Pinpoint the cell where the given text exists, returning its [X, Y] midpoint coordinate. 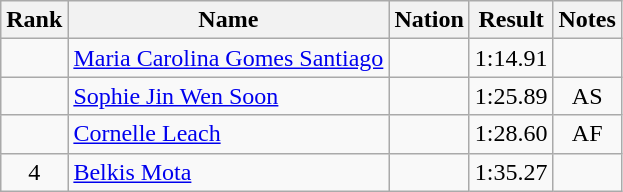
4 [34, 172]
Cornelle Leach [228, 134]
Maria Carolina Gomes Santiago [228, 58]
Rank [34, 20]
Name [228, 20]
1:35.27 [511, 172]
Belkis Mota [228, 172]
Sophie Jin Wen Soon [228, 96]
1:25.89 [511, 96]
1:28.60 [511, 134]
AF [587, 134]
1:14.91 [511, 58]
Notes [587, 20]
Result [511, 20]
AS [587, 96]
Nation [429, 20]
